Search for the cell housing the specified text and yield its (x, y) center coordinate. 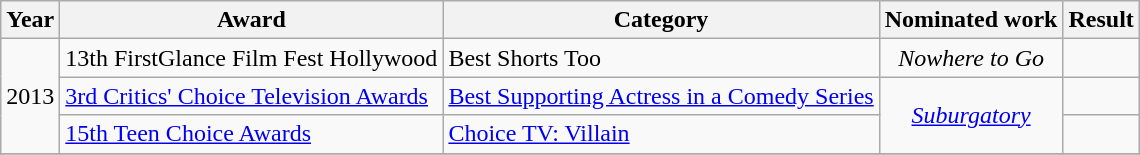
Result (1101, 20)
Category (661, 20)
Choice TV: Villain (661, 134)
Nowhere to Go (971, 58)
3rd Critics' Choice Television Awards (252, 96)
Best Supporting Actress in a Comedy Series (661, 96)
Suburgatory (971, 115)
2013 (30, 96)
Year (30, 20)
13th FirstGlance Film Fest Hollywood (252, 58)
Nominated work (971, 20)
Award (252, 20)
15th Teen Choice Awards (252, 134)
Best Shorts Too (661, 58)
